Extract the [X, Y] coordinate from the center of the cell holding the provided text.  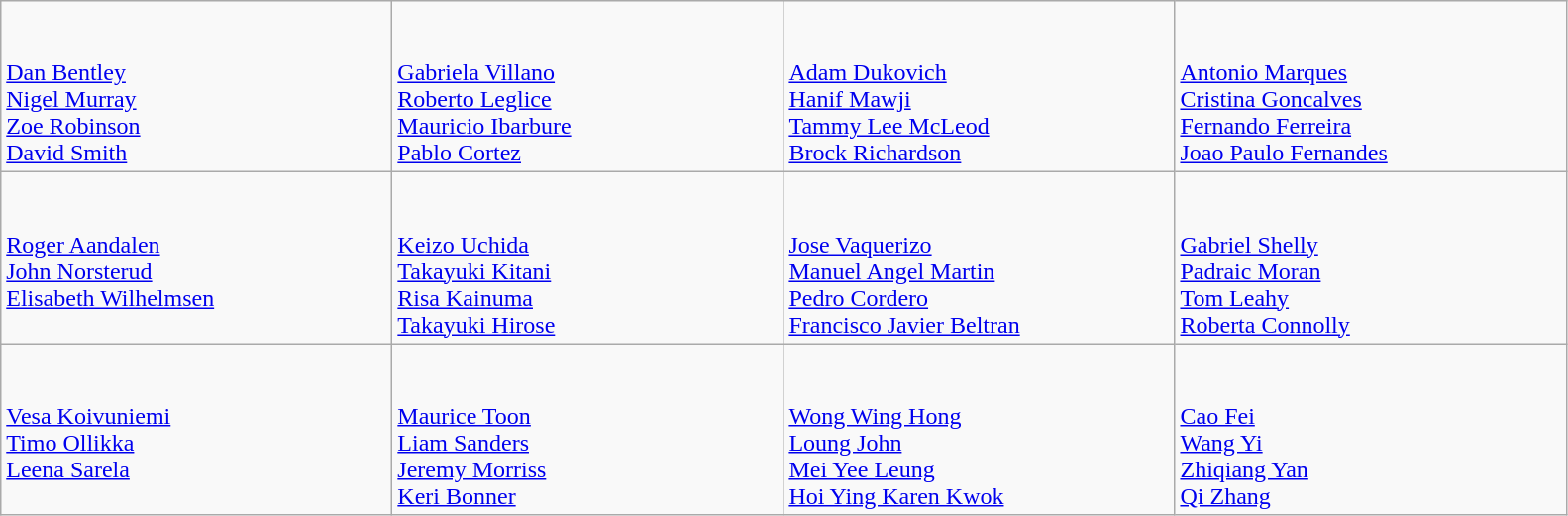
Gabriel Shelly Padraic Moran Tom Leahy Roberta Connolly [1371, 258]
Vesa Koivuniemi Timo Ollikka Leena Sarela [196, 430]
Dan Bentley Nigel Murray Zoe Robinson David Smith [196, 87]
Keizo Uchida Takayuki Kitani Risa Kainuma Takayuki Hirose [588, 258]
Antonio Marques Cristina Goncalves Fernando Ferreira Joao Paulo Fernandes [1371, 87]
Jose Vaquerizo Manuel Angel Martin Pedro Cordero Francisco Javier Beltran [979, 258]
Maurice Toon Liam Sanders Jeremy Morriss Keri Bonner [588, 430]
Cao Fei Wang Yi Zhiqiang Yan Qi Zhang [1371, 430]
Roger Aandalen John Norsterud Elisabeth Wilhelmsen [196, 258]
Gabriela Villano Roberto Leglice Mauricio Ibarbure Pablo Cortez [588, 87]
Wong Wing Hong Loung John Mei Yee Leung Hoi Ying Karen Kwok [979, 430]
Adam Dukovich Hanif Mawji Tammy Lee McLeod Brock Richardson [979, 87]
